Identify which cell holds the provided text, then report its (X, Y) central coordinate. 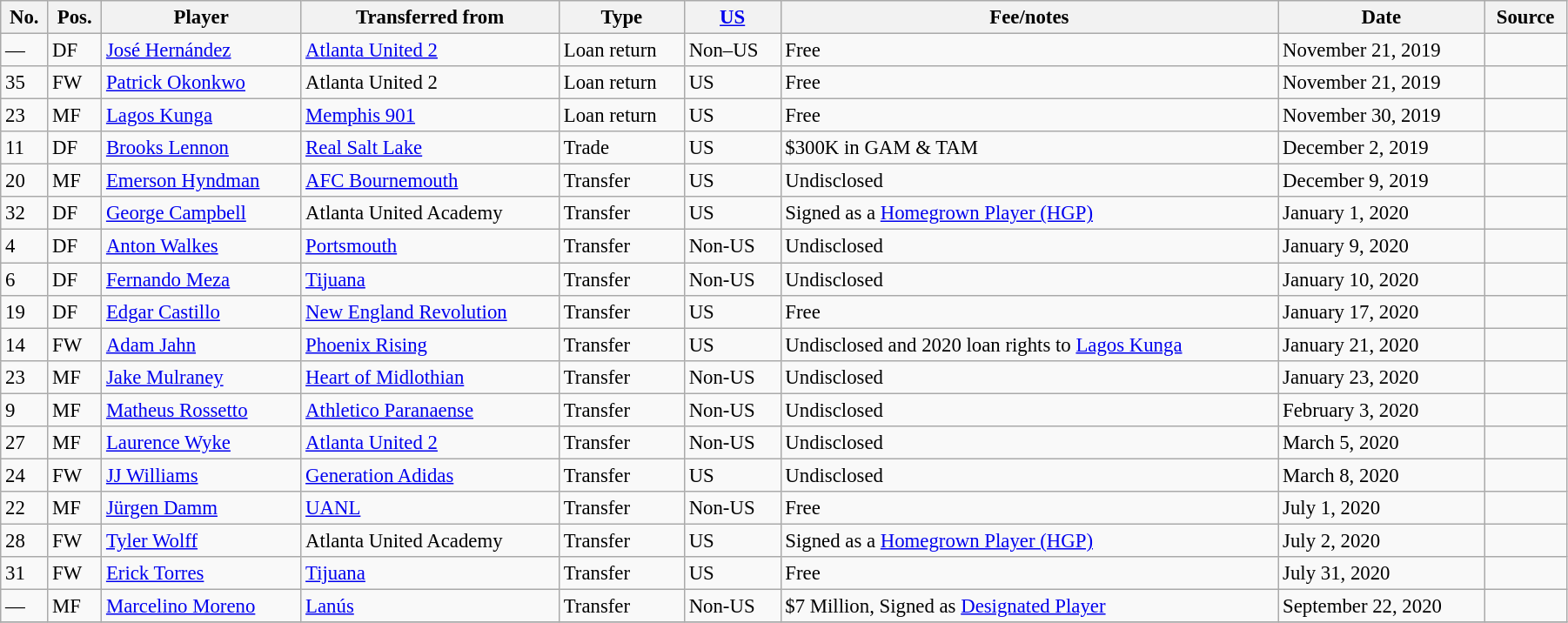
Pos. (75, 17)
Anton Walkes (202, 246)
19 (24, 311)
January 1, 2020 (1382, 213)
July 2, 2020 (1382, 540)
Generation Adidas (430, 475)
32 (24, 213)
George Campbell (202, 213)
Player (202, 17)
27 (24, 443)
Fee/notes (1029, 17)
Matheus Rossetto (202, 410)
14 (24, 345)
Fernando Meza (202, 279)
Marcelino Moreno (202, 606)
Patrick Okonkwo (202, 83)
20 (24, 181)
March 5, 2020 (1382, 443)
Athletico Paranaense (430, 410)
UANL (430, 508)
Phoenix Rising (430, 345)
José Hernández (202, 50)
Lanús (430, 606)
Transferred from (430, 17)
$7 Million, Signed as Designated Player (1029, 606)
JJ Williams (202, 475)
Tyler Wolff (202, 540)
Date (1382, 17)
January 17, 2020 (1382, 311)
Adam Jahn (202, 345)
AFC Bournemouth (430, 181)
Trade (621, 148)
January 23, 2020 (1382, 377)
February 3, 2020 (1382, 410)
31 (24, 573)
September 22, 2020 (1382, 606)
11 (24, 148)
No. (24, 17)
December 9, 2019 (1382, 181)
Edgar Castillo (202, 311)
November 30, 2019 (1382, 116)
Type (621, 17)
35 (24, 83)
January 21, 2020 (1382, 345)
January 9, 2020 (1382, 246)
Heart of Midlothian (430, 377)
July 31, 2020 (1382, 573)
Real Salt Lake (430, 148)
22 (24, 508)
July 1, 2020 (1382, 508)
Emerson Hyndman (202, 181)
Source (1526, 17)
December 2, 2019 (1382, 148)
Laurence Wyke (202, 443)
Erick Torres (202, 573)
New England Revolution (430, 311)
Brooks Lennon (202, 148)
Undisclosed and 2020 loan rights to Lagos Kunga (1029, 345)
Jürgen Damm (202, 508)
March 8, 2020 (1382, 475)
$300K in GAM & TAM (1029, 148)
28 (24, 540)
January 10, 2020 (1382, 279)
Non–US (733, 50)
Jake Mulraney (202, 377)
Lagos Kunga (202, 116)
Portsmouth (430, 246)
6 (24, 279)
Memphis 901 (430, 116)
24 (24, 475)
9 (24, 410)
4 (24, 246)
